For the text-containing cell, return its midpoint in (X, Y) coordinate format. 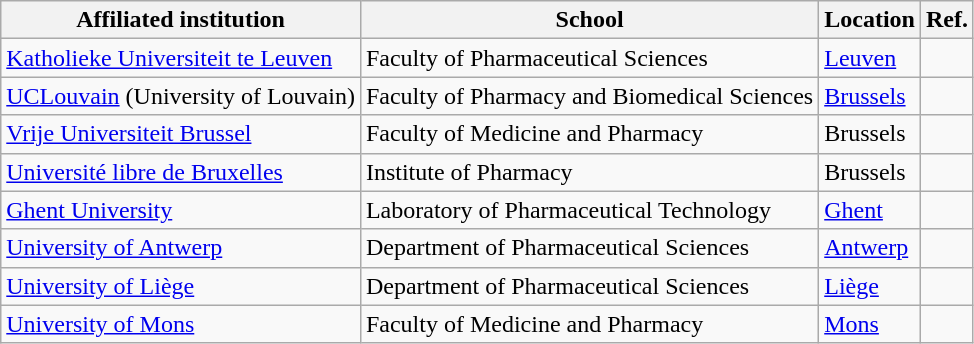
Ghent (870, 210)
Katholieke Universiteit te Leuven (181, 58)
Mons (870, 324)
UCLouvain (University of Louvain) (181, 96)
Ghent University (181, 210)
School (589, 20)
Faculty of Pharmaceutical Sciences (589, 58)
Antwerp (870, 248)
Leuven (870, 58)
Institute of Pharmacy (589, 172)
Faculty of Pharmacy and Biomedical Sciences (589, 96)
University of Mons (181, 324)
Université libre de Bruxelles (181, 172)
University of Antwerp (181, 248)
Vrije Universiteit Brussel (181, 134)
University of Liège (181, 286)
Affiliated institution (181, 20)
Laboratory of Pharmaceutical Technology (589, 210)
Ref. (946, 20)
Liège (870, 286)
Location (870, 20)
